Return the [X, Y] coordinate for the center point of the cell that contains the specified text.  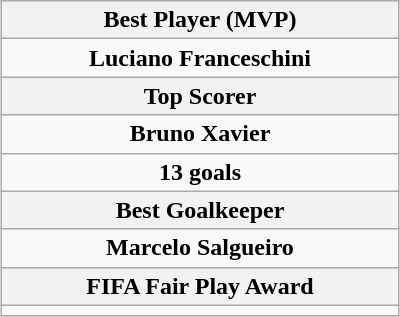
Luciano Franceschini [200, 58]
13 goals [200, 172]
Best Player (MVP) [200, 20]
FIFA Fair Play Award [200, 286]
Top Scorer [200, 96]
Best Goalkeeper [200, 210]
Bruno Xavier [200, 134]
Marcelo Salgueiro [200, 248]
